Detect which cell encompasses the target text, then output its (X, Y) center coordinate. 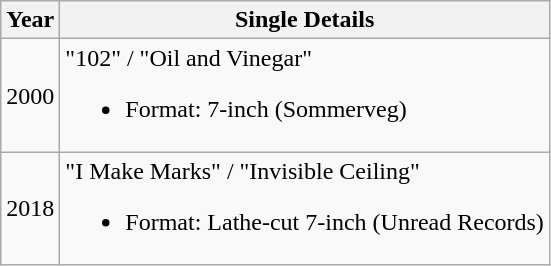
Single Details (305, 20)
"102" / "Oil and Vinegar"Format: 7-inch (Sommerveg) (305, 96)
2018 (30, 208)
Year (30, 20)
2000 (30, 96)
"I Make Marks" / "Invisible Ceiling"Format: Lathe-cut 7-inch (Unread Records) (305, 208)
